Output the [X, Y] coordinate of the center of the cell containing the given text.  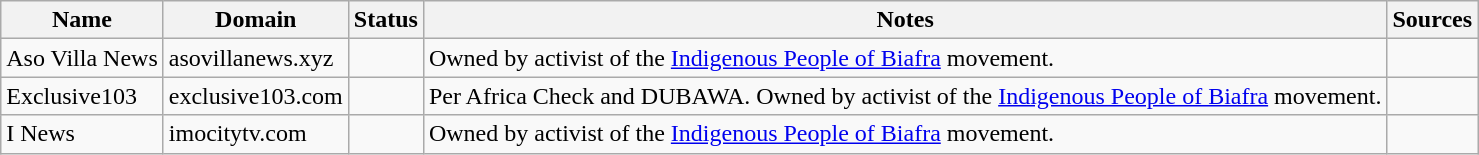
Name [82, 20]
exclusive103.com [256, 96]
Exclusive103 [82, 96]
I News [82, 134]
Sources [1432, 20]
Per Africa Check and DUBAWA. Owned by activist of the Indigenous People of Biafra movement. [905, 96]
asovillanews.xyz [256, 58]
Aso Villa News [82, 58]
Status [386, 20]
Domain [256, 20]
imocitytv.com [256, 134]
Notes [905, 20]
